Identify which cell holds the provided text, then report its (x, y) central coordinate. 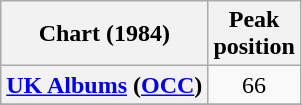
66 (254, 85)
Peakposition (254, 34)
Chart (1984) (104, 34)
UK Albums (OCC) (104, 85)
